Return the [x, y] coordinate for the center point of the cell that contains the specified text.  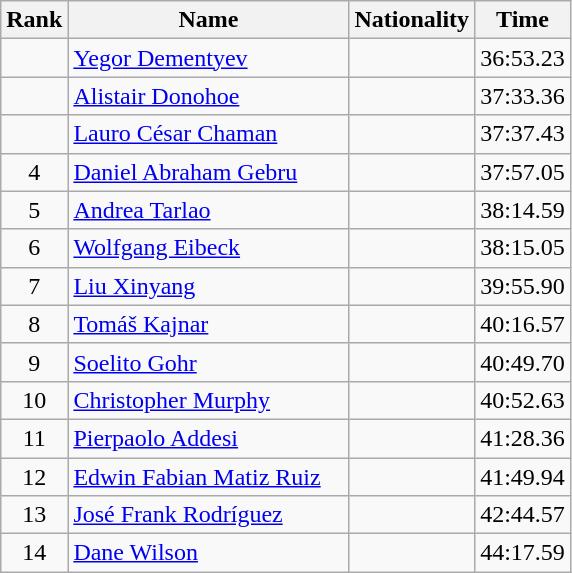
Pierpaolo Addesi [208, 438]
Rank [34, 20]
37:57.05 [523, 172]
Daniel Abraham Gebru [208, 172]
Christopher Murphy [208, 400]
41:28.36 [523, 438]
8 [34, 324]
38:14.59 [523, 210]
Liu Xinyang [208, 286]
37:33.36 [523, 96]
6 [34, 248]
11 [34, 438]
13 [34, 515]
38:15.05 [523, 248]
Edwin Fabian Matiz Ruiz [208, 477]
9 [34, 362]
Name [208, 20]
Soelito Gohr [208, 362]
44:17.59 [523, 553]
42:44.57 [523, 515]
Alistair Donohoe [208, 96]
Dane Wilson [208, 553]
Yegor Dementyev [208, 58]
40:16.57 [523, 324]
7 [34, 286]
12 [34, 477]
Wolfgang Eibeck [208, 248]
10 [34, 400]
40:49.70 [523, 362]
40:52.63 [523, 400]
36:53.23 [523, 58]
Time [523, 20]
39:55.90 [523, 286]
41:49.94 [523, 477]
37:37.43 [523, 134]
14 [34, 553]
José Frank Rodríguez [208, 515]
Tomáš Kajnar [208, 324]
Lauro César Chaman [208, 134]
Andrea Tarlao [208, 210]
4 [34, 172]
Nationality [412, 20]
5 [34, 210]
